Search for the cell housing the specified text and yield its [X, Y] center coordinate. 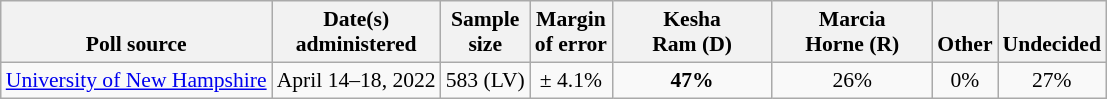
Marginof error [571, 32]
April 14–18, 2022 [356, 80]
University of New Hampshire [136, 80]
Poll source [136, 32]
26% [852, 80]
KeshaRam (D) [692, 32]
Samplesize [486, 32]
Date(s)administered [356, 32]
± 4.1% [571, 80]
47% [692, 80]
583 (LV) [486, 80]
27% [1052, 80]
0% [964, 80]
Other [964, 32]
Undecided [1052, 32]
MarciaHorne (R) [852, 32]
